Pinpoint the cell where the given text exists, returning its (x, y) midpoint coordinate. 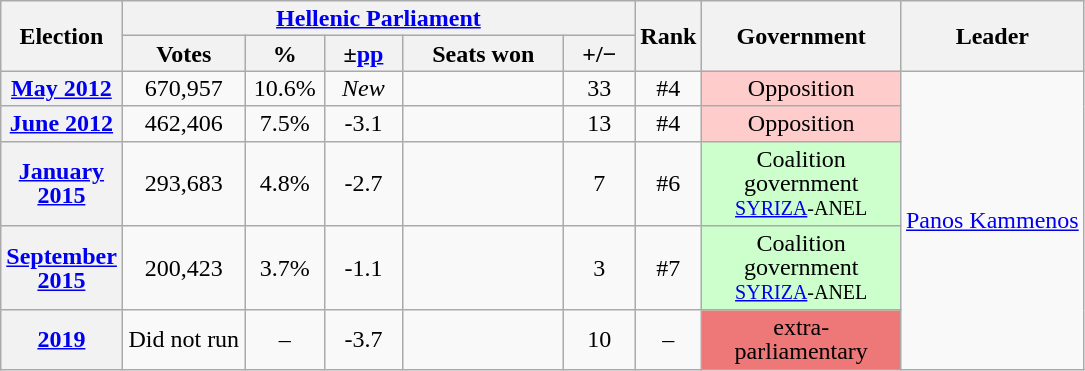
200,423 (184, 268)
Leader (992, 36)
-3.1 (364, 124)
#7 (668, 268)
10 (600, 340)
+/− (600, 54)
May 2012 (62, 88)
10.6% (286, 88)
-1.1 (364, 268)
-2.7 (364, 184)
Seats won (484, 54)
Rank (668, 36)
September 2015 (62, 268)
±pp (364, 54)
extra-parliamentary (802, 340)
Votes (184, 54)
Government (802, 36)
New (364, 88)
Panos Kammenos (992, 220)
33 (600, 88)
% (286, 54)
3 (600, 268)
Hellenic Parliament (378, 18)
Did not run (184, 340)
7 (600, 184)
Election (62, 36)
13 (600, 124)
462,406 (184, 124)
670,957 (184, 88)
June 2012 (62, 124)
-3.7 (364, 340)
3.7% (286, 268)
7.5% (286, 124)
4.8% (286, 184)
January 2015 (62, 184)
#6 (668, 184)
2019 (62, 340)
293,683 (184, 184)
